Determine the [X, Y] coordinate at the center of the cell enclosing the given text.  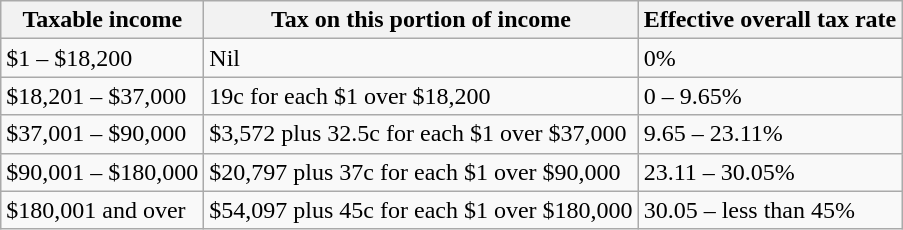
$1 – $18,200 [102, 58]
0% [770, 58]
$54,097 plus 45c for each $1 over $180,000 [421, 210]
Effective overall tax rate [770, 20]
$180,001 and over [102, 210]
19c for each $1 over $18,200 [421, 96]
$90,001 – $180,000 [102, 172]
$3,572 plus 32.5c for each $1 over $37,000 [421, 134]
23.11 – 30.05% [770, 172]
9.65 – 23.11% [770, 134]
$20,797 plus 37c for each $1 over $90,000 [421, 172]
0 – 9.65% [770, 96]
30.05 – less than 45% [770, 210]
Tax on this portion of income [421, 20]
Nil [421, 58]
$18,201 – $37,000 [102, 96]
$37,001 – $90,000 [102, 134]
Taxable income [102, 20]
